Detect which cell encompasses the target text, then output its (X, Y) center coordinate. 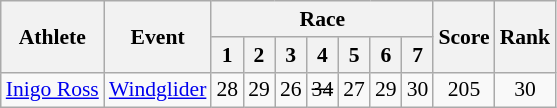
34 (323, 90)
Score (464, 36)
Event (158, 36)
205 (464, 90)
1 (227, 55)
4 (323, 55)
Race (322, 19)
Inigo Ross (52, 90)
6 (386, 55)
Rank (526, 36)
2 (259, 55)
Athlete (52, 36)
5 (354, 55)
Windglider (158, 90)
28 (227, 90)
27 (354, 90)
7 (418, 55)
3 (291, 55)
26 (291, 90)
